Detect which cell encompasses the target text, then output its (X, Y) center coordinate. 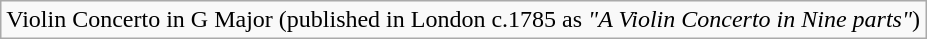
Violin Concerto in G Major (published in London c.1785 as "A Violin Concerto in Nine parts") (464, 20)
